Search for the cell housing the specified text and yield its [X, Y] center coordinate. 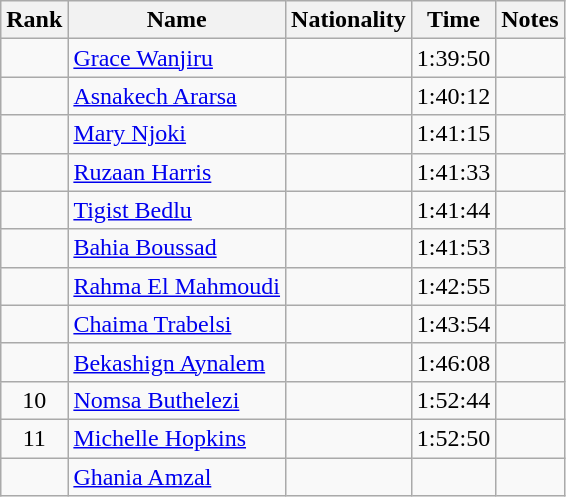
Time [453, 20]
Bekashign Aynalem [177, 362]
1:41:53 [453, 248]
1:43:54 [453, 324]
11 [34, 438]
Rahma El Mahmoudi [177, 286]
Nomsa Buthelezi [177, 400]
1:42:55 [453, 286]
Asnakech Ararsa [177, 96]
1:52:44 [453, 400]
Mary Njoki [177, 134]
Nationality [349, 20]
Name [177, 20]
Michelle Hopkins [177, 438]
1:46:08 [453, 362]
Ghania Amzal [177, 477]
Tigist Bedlu [177, 210]
Notes [530, 20]
Chaima Trabelsi [177, 324]
1:52:50 [453, 438]
Grace Wanjiru [177, 58]
1:41:44 [453, 210]
10 [34, 400]
1:40:12 [453, 96]
Bahia Boussad [177, 248]
Rank [34, 20]
1:41:15 [453, 134]
Ruzaan Harris [177, 172]
1:39:50 [453, 58]
1:41:33 [453, 172]
